Provide the (X, Y) coordinate of the cell's center where the given text is located.  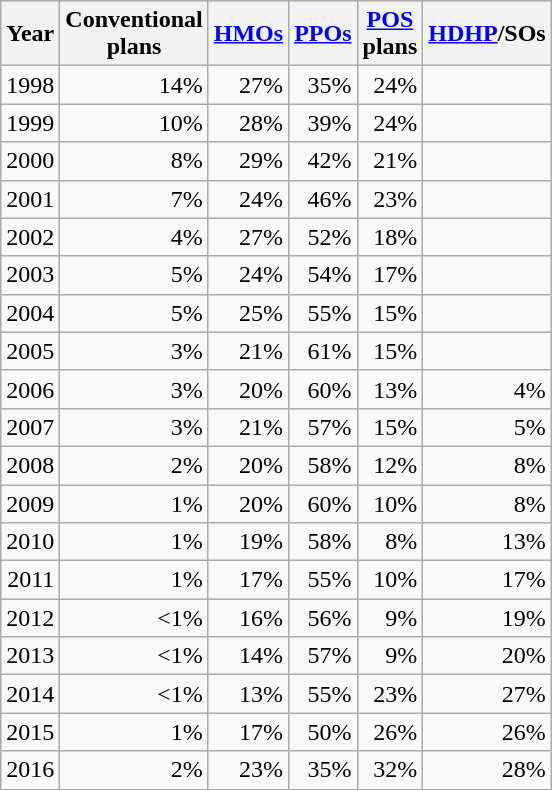
2002 (30, 237)
2013 (30, 656)
32% (390, 770)
2014 (30, 694)
2015 (30, 732)
2003 (30, 275)
54% (323, 275)
2010 (30, 542)
2007 (30, 427)
29% (248, 161)
2009 (30, 503)
16% (248, 618)
2008 (30, 465)
42% (323, 161)
2016 (30, 770)
39% (323, 123)
1999 (30, 123)
2011 (30, 580)
Year (30, 34)
52% (323, 237)
2000 (30, 161)
46% (323, 199)
POSplans (390, 34)
HDHP/SOs (487, 34)
61% (323, 351)
1998 (30, 85)
50% (323, 732)
18% (390, 237)
12% (390, 465)
2005 (30, 351)
2004 (30, 313)
HMOs (248, 34)
2006 (30, 389)
7% (134, 199)
2012 (30, 618)
56% (323, 618)
25% (248, 313)
Conventionalplans (134, 34)
2001 (30, 199)
PPOs (323, 34)
